Return (x, y) of the center of cell containing provided text 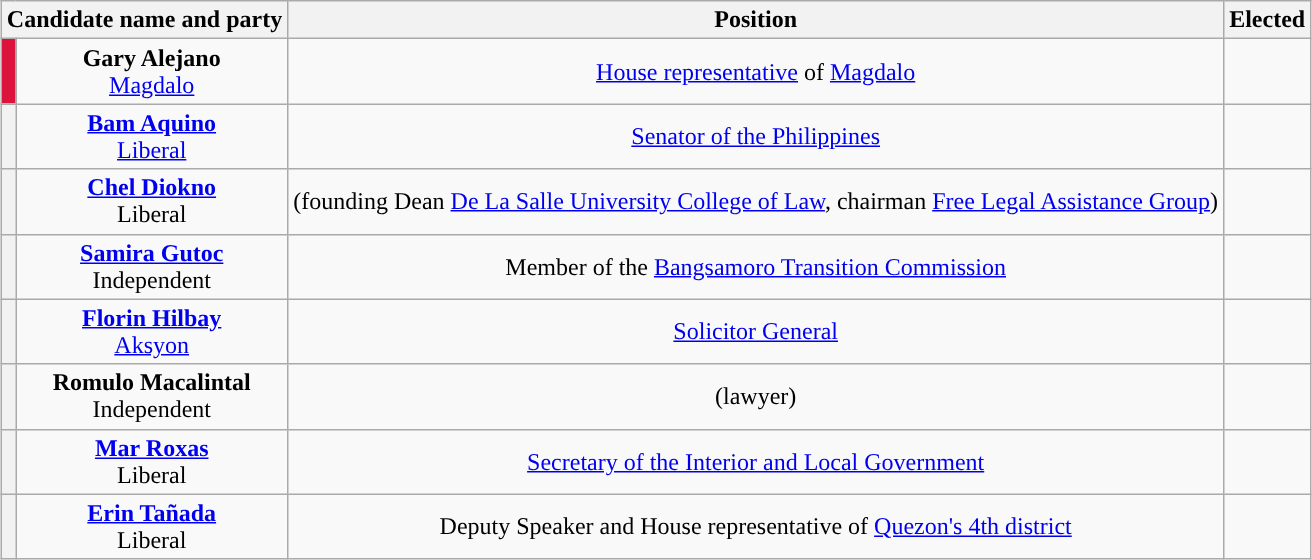
Florin HilbayAksyon (152, 332)
(founding Dean De La Salle University College of Law, chairman Free Legal Assistance Group) (756, 202)
Erin TañadaLiberal (152, 526)
Romulo MacalintalIndependent (152, 396)
Position (756, 20)
(lawyer) (756, 396)
Deputy Speaker and House representative of Quezon's 4th district (756, 526)
Gary AlejanoMagdalo (152, 72)
Secretary of the Interior and Local Government (756, 462)
House representative of Magdalo (756, 72)
Member of the Bangsamoro Transition Commission (756, 266)
Elected (1268, 20)
Candidate name and party (144, 20)
Bam AquinoLiberal (152, 136)
Solicitor General (756, 332)
Chel DioknoLiberal (152, 202)
Samira GutocIndependent (152, 266)
Mar RoxasLiberal (152, 462)
Senator of the Philippines (756, 136)
